Provide the [x, y] coordinate of the cell's center where the given text is located.  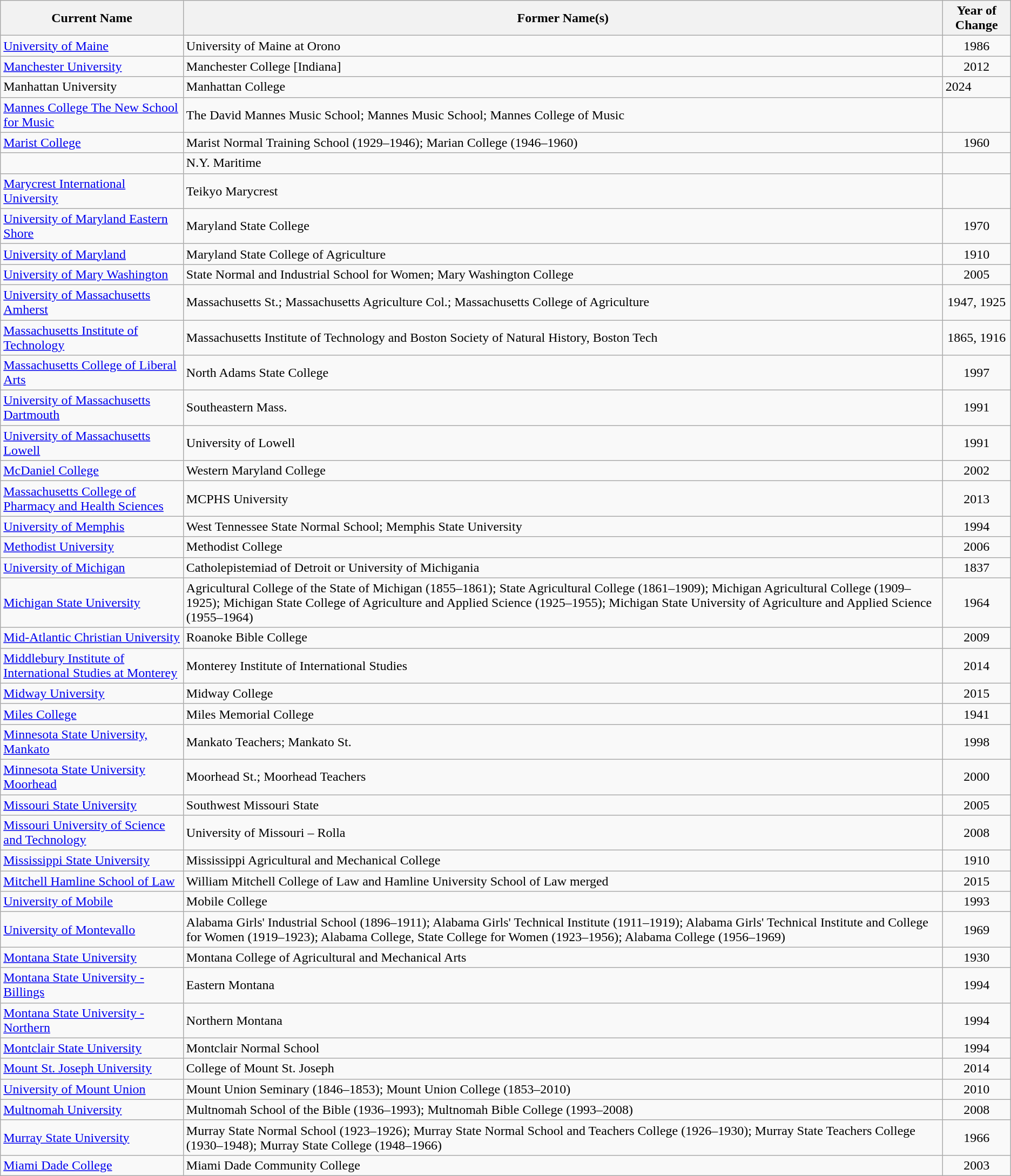
Former Name(s) [563, 18]
1997 [976, 373]
Current Name [92, 18]
Massachusetts College of Pharmacy and Health Sciences [92, 499]
Miami Dade Community College [563, 1165]
North Adams State College [563, 373]
1964 [976, 603]
University of Massachusetts Lowell [92, 443]
University of Mount Union [92, 1089]
Mid-Atlantic Christian University [92, 638]
Middlebury Institute of International Studies at Monterey [92, 665]
Montana State University [92, 957]
1960 [976, 143]
Methodist University [92, 547]
Mount St. Joseph University [92, 1069]
Multnomah School of the Bible (1936–1993); Multnomah Bible College (1993–2008) [563, 1110]
2013 [976, 499]
2003 [976, 1165]
2000 [976, 776]
1998 [976, 742]
N.Y. Maritime [563, 163]
2002 [976, 471]
Miles Memorial College [563, 714]
Northern Montana [563, 1020]
1966 [976, 1137]
Marist College [92, 143]
Marycrest International University [92, 191]
2012 [976, 66]
Midway College [563, 693]
Minnesota State University, Mankato [92, 742]
University of Massachusetts Amherst [92, 302]
Massachusetts Institute of Technology [92, 337]
Mississippi State University [92, 861]
Massachusetts Institute of Technology and Boston Society of Natural History, Boston Tech [563, 337]
University of Mobile [92, 902]
University of Montevallo [92, 930]
1837 [976, 567]
Montclair Normal School [563, 1048]
Multnomah University [92, 1110]
University of Massachusetts Dartmouth [92, 408]
Massachusetts St.; Massachusetts Agriculture Col.; Massachusetts College of Agriculture [563, 302]
Southwest Missouri State [563, 805]
1865, 1916 [976, 337]
Mannes College The New School for Music [92, 114]
Catholepistemiad of Detroit or University of Michigania [563, 567]
2006 [976, 547]
Monterey Institute of International Studies [563, 665]
Teikyo Marycrest [563, 191]
1930 [976, 957]
University of Missouri – Rolla [563, 833]
1970 [976, 226]
University of Memphis [92, 526]
Manhattan University [92, 87]
Minnesota State University Moorhead [92, 776]
Year of Change [976, 18]
Western Maryland College [563, 471]
MCPHS University [563, 499]
Mitchell Hamline School of Law [92, 881]
University of Maine at Orono [563, 46]
College of Mount St. Joseph [563, 1069]
West Tennessee State Normal School; Memphis State University [563, 526]
Marist Normal Training School (1929–1946); Marian College (1946–1960) [563, 143]
University of Michigan [92, 567]
University of Lowell [563, 443]
2009 [976, 638]
2024 [976, 87]
McDaniel College [92, 471]
Massachusetts College of Liberal Arts [92, 373]
1947, 1925 [976, 302]
Miles College [92, 714]
Murray State University [92, 1137]
The David Mannes Music School; Mannes Music School; Mannes College of Music [563, 114]
Missouri University of Science and Technology [92, 833]
1986 [976, 46]
Moorhead St.; Moorhead Teachers [563, 776]
Southeastern Mass. [563, 408]
2010 [976, 1089]
Methodist College [563, 547]
Missouri State University [92, 805]
Maryland State College of Agriculture [563, 254]
University of Maryland Eastern Shore [92, 226]
Mankato Teachers; Mankato St. [563, 742]
Mississippi Agricultural and Mechanical College [563, 861]
Mount Union Seminary (1846–1853); Mount Union College (1853–2010) [563, 1089]
Mobile College [563, 902]
Roanoke Bible College [563, 638]
Manchester College [Indiana] [563, 66]
University of Maine [92, 46]
University of Maryland [92, 254]
1969 [976, 930]
Eastern Montana [563, 985]
Miami Dade College [92, 1165]
Manchester University [92, 66]
1993 [976, 902]
Manhattan College [563, 87]
1941 [976, 714]
William Mitchell College of Law and Hamline University School of Law merged [563, 881]
Michigan State University [92, 603]
University of Mary Washington [92, 274]
Montclair State University [92, 1048]
Montana State University - Northern [92, 1020]
Maryland State College [563, 226]
Montana State University - Billings [92, 985]
State Normal and Industrial School for Women; Mary Washington College [563, 274]
Montana College of Agricultural and Mechanical Arts [563, 957]
Midway University [92, 693]
